Extract the [X, Y] coordinate from the center of the cell holding the provided text.  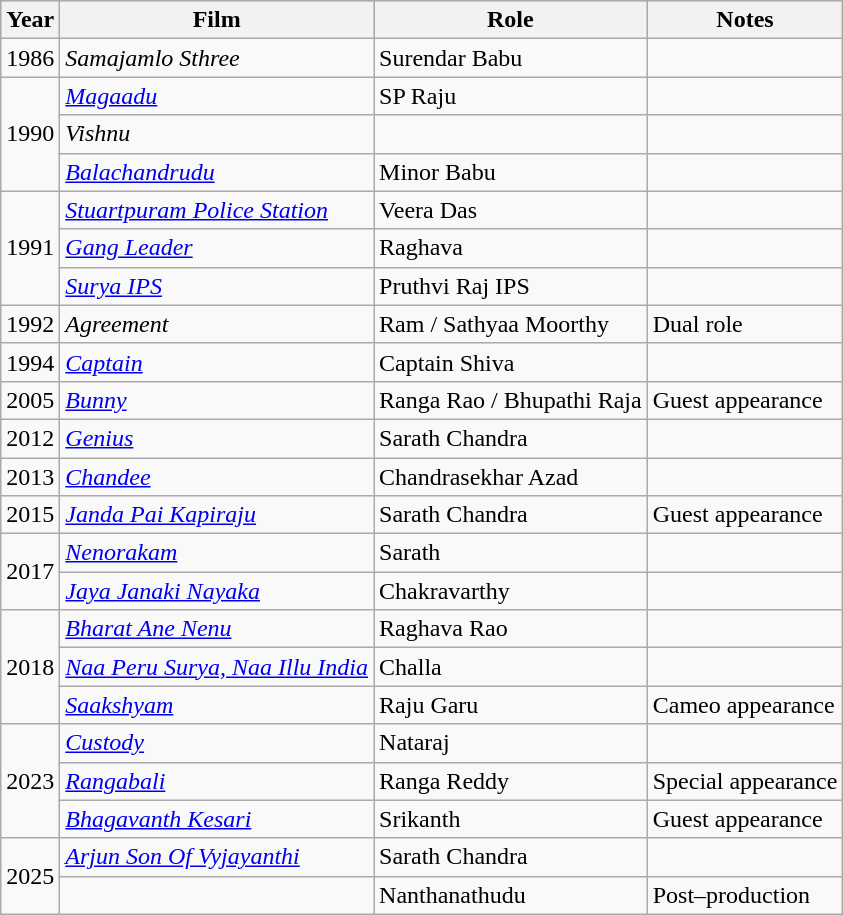
Magaadu [217, 96]
Arjun Son Of Vyjayanthi [217, 857]
Srikanth [511, 819]
Raju Garu [511, 705]
Surya IPS [217, 286]
1992 [30, 324]
1986 [30, 58]
Minor Babu [511, 172]
Captain Shiva [511, 362]
Nenorakam [217, 553]
1990 [30, 134]
2013 [30, 477]
2025 [30, 876]
Samajamlo Sthree [217, 58]
1991 [30, 248]
Balachandrudu [217, 172]
Surendar Babu [511, 58]
Bhagavanth Kesari [217, 819]
Captain [217, 362]
Stuartpuram Police Station [217, 210]
Notes [745, 20]
Gang Leader [217, 248]
2005 [30, 400]
Janda Pai Kapiraju [217, 515]
Ranga Rao / Bhupathi Raja [511, 400]
2018 [30, 667]
Vishnu [217, 134]
Post–production [745, 895]
Raghava Rao [511, 629]
Film [217, 20]
Chakravarthy [511, 591]
Naa Peru Surya, Naa Illu India [217, 667]
2023 [30, 781]
Ranga Reddy [511, 781]
Year [30, 20]
Sarath [511, 553]
Ram / Sathyaa Moorthy [511, 324]
Bunny [217, 400]
Veera Das [511, 210]
Saakshyam [217, 705]
2015 [30, 515]
Agreement [217, 324]
1994 [30, 362]
2012 [30, 438]
2017 [30, 572]
Special appearance [745, 781]
Nanthanathudu [511, 895]
Chandee [217, 477]
Nataraj [511, 743]
Dual role [745, 324]
Raghava [511, 248]
Pruthvi Raj IPS [511, 286]
Genius [217, 438]
Rangabali [217, 781]
Chandrasekhar Azad [511, 477]
Cameo appearance [745, 705]
Bharat Ane Nenu [217, 629]
SP Raju [511, 96]
Challa [511, 667]
Jaya Janaki Nayaka [217, 591]
Role [511, 20]
Custody [217, 743]
